Identify which cell holds the provided text, then report its [x, y] central coordinate. 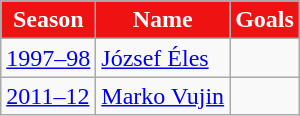
2011–12 [48, 96]
Season [48, 20]
Marko Vujin [163, 96]
Name [163, 20]
Goals [265, 20]
1997–98 [48, 58]
József Éles [163, 58]
